From the cell containing the given text, extract its center point as (X, Y) coordinate. 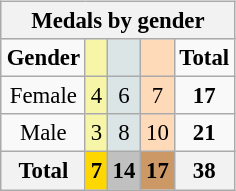
38 (204, 171)
4 (96, 96)
3 (96, 133)
8 (124, 133)
Medals by gender (118, 21)
Female (43, 96)
21 (204, 133)
14 (124, 171)
Male (43, 133)
10 (158, 133)
Gender (43, 58)
6 (124, 96)
